Detect which cell encompasses the target text, then output its (x, y) center coordinate. 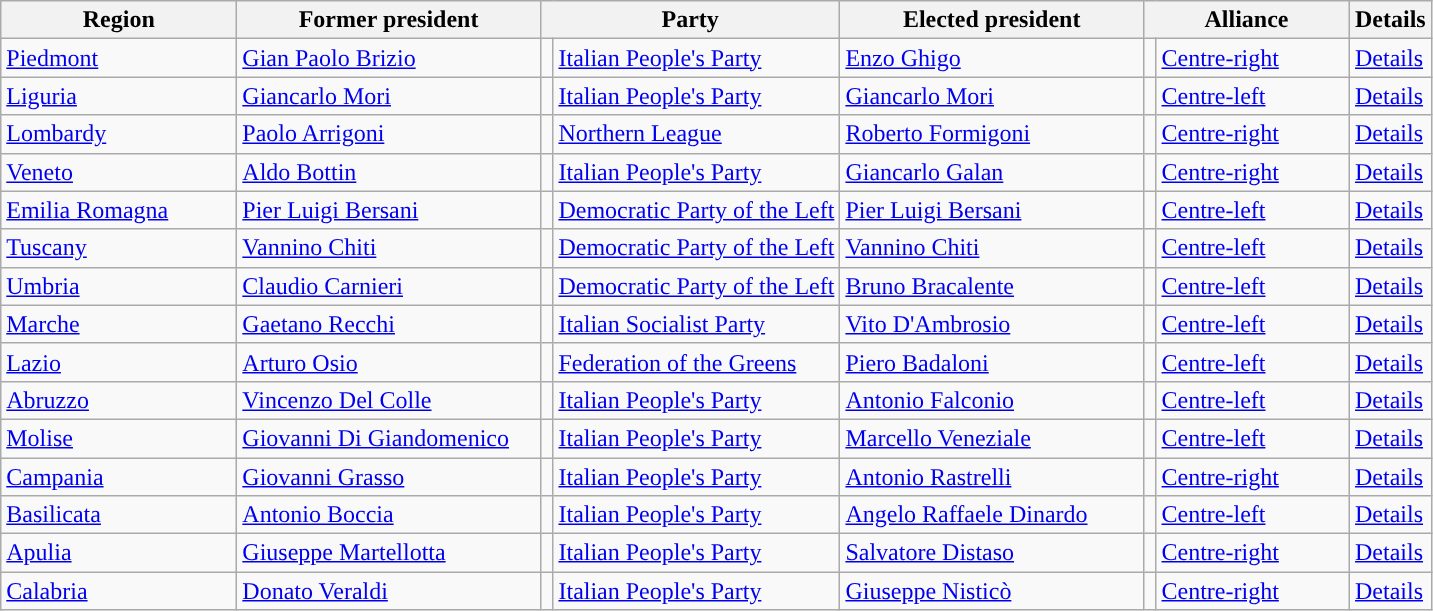
Giuseppe Martellotta (389, 553)
Roberto Formigoni (992, 134)
Emilia Romagna (119, 210)
Antonio Boccia (389, 515)
Elected president (992, 20)
Paolo Arrigoni (389, 134)
Marche (119, 324)
Giancarlo Galan (992, 172)
Antonio Falconio (992, 400)
Tuscany (119, 248)
Abruzzo (119, 400)
Salvatore Distaso (992, 553)
Marcello Veneziale (992, 438)
Piero Badaloni (992, 362)
Antonio Rastrelli (992, 477)
Giuseppe Nisticò (992, 591)
Aldo Bottin (389, 172)
Claudio Carnieri (389, 286)
Arturo Osio (389, 362)
Basilicata (119, 515)
Alliance (1246, 20)
Giovanni Grasso (389, 477)
Enzo Ghigo (992, 58)
Gian Paolo Brizio (389, 58)
Campania (119, 477)
Veneto (119, 172)
Giovanni Di Giandomenico (389, 438)
Calabria (119, 591)
Bruno Bracalente (992, 286)
Piedmont (119, 58)
Liguria (119, 96)
Apulia (119, 553)
Northern League (696, 134)
Gaetano Recchi (389, 324)
Angelo Raffaele Dinardo (992, 515)
Federation of the Greens (696, 362)
Lazio (119, 362)
Lombardy (119, 134)
Donato Veraldi (389, 591)
Vincenzo Del Colle (389, 400)
Molise (119, 438)
Italian Socialist Party (696, 324)
Party (690, 20)
Umbria (119, 286)
Former president (389, 20)
Vito D'Ambrosio (992, 324)
Region (119, 20)
